Output the (x, y) coordinate of the center of the cell containing the given text.  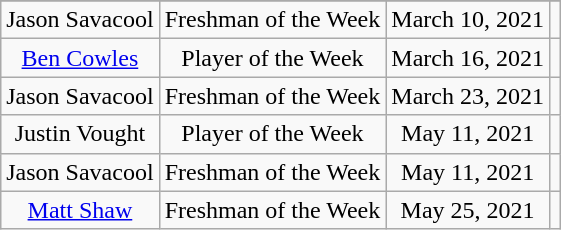
March 10, 2021 (468, 20)
Matt Shaw (80, 210)
May 25, 2021 (468, 210)
March 23, 2021 (468, 96)
Ben Cowles (80, 58)
Justin Vought (80, 134)
March 16, 2021 (468, 58)
